Detect which cell encompasses the target text, then output its (X, Y) center coordinate. 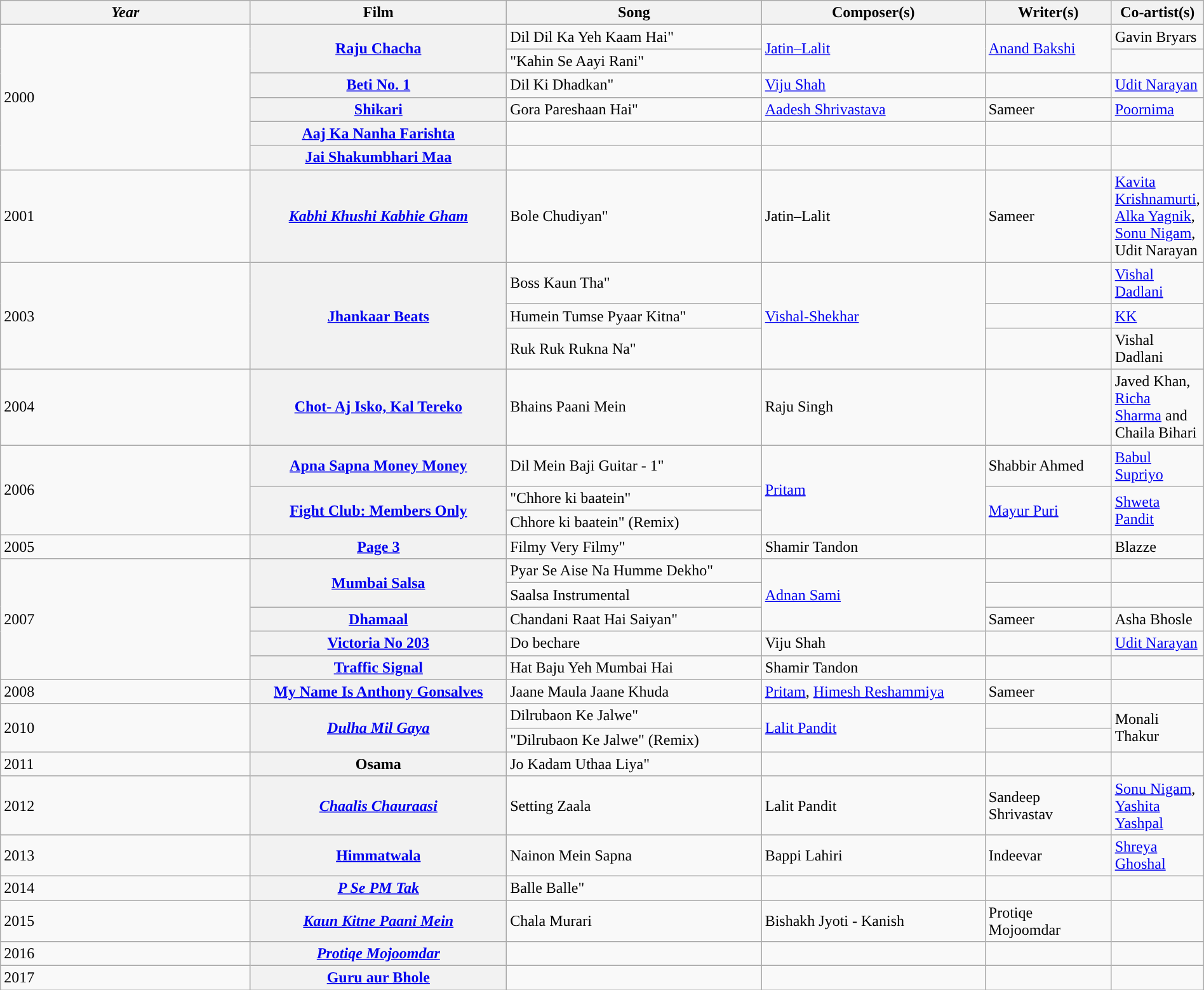
2005 (126, 547)
Jaane Maula Jaane Khuda (634, 692)
Anand Bakshi (1048, 49)
Writer(s) (1048, 13)
Asha Bhosle (1157, 619)
Pritam (873, 489)
Dhamaal (378, 619)
Pritam, Himesh Reshammiya (873, 692)
Chandani Raat Hai Saiyan" (634, 619)
Bappi Lahiri (873, 855)
Setting Zaala (634, 805)
2001 (126, 216)
Javed Khan, Richa Sharma and Chaila Bihari (1157, 406)
Shweta Pandit (1157, 511)
Jhankaar Beats (378, 316)
Song (634, 13)
Dulha Mil Gaya (378, 728)
Kaun Kitne Paani Mein (378, 921)
Traffic Signal (378, 667)
Himmatwala (378, 855)
Sandeep Shrivastav (1048, 805)
2011 (126, 764)
Co-artist(s) (1157, 13)
Chot- Aj Isko, Kal Tereko (378, 406)
Boss Kaun Tha" (634, 283)
Humein Tumse Pyaar Kitna" (634, 316)
Bole Chudiyan" (634, 216)
2012 (126, 805)
Filmy Very Filmy" (634, 547)
Mayur Puri (1048, 511)
Jo Kadam Uthaa Liya" (634, 764)
2010 (126, 728)
Dil Dil Ka Yeh Kaam Hai" (634, 37)
Pyar Se Aise Na Humme Dekho" (634, 571)
Aadesh Shrivastava (873, 109)
Adnan Sami (873, 595)
Year (126, 13)
Indeevar (1048, 855)
2003 (126, 316)
Balle Balle" (634, 888)
Osama (378, 764)
Nainon Mein Sapna (634, 855)
Dilrubaon Ke Jalwe" (634, 716)
Ruk Ruk Rukna Na" (634, 348)
Do bechare (634, 643)
Kavita Krishnamurti, Alka Yagnik, Sonu Nigam, Udit Narayan (1157, 216)
Blazze (1157, 547)
2006 (126, 489)
"Kahin Se Aayi Rani" (634, 61)
Apna Sapna Money Money (378, 465)
Chhore ki baatein" (Remix) (634, 523)
2017 (126, 978)
Aaj Ka Nanha Farishta (378, 133)
2004 (126, 406)
2014 (126, 888)
Film (378, 13)
2007 (126, 619)
Kabhi Khushi Kabhie Gham (378, 216)
Babul Supriyo (1157, 465)
KK (1157, 316)
Raju Chacha (378, 49)
Guru aur Bhole (378, 978)
"Chhore ki baatein" (634, 498)
Jai Shakumbhari Maa (378, 157)
Hat Baju Yeh Mumbai Hai (634, 667)
2008 (126, 692)
2000 (126, 97)
My Name Is Anthony Gonsalves (378, 692)
Monali Thakur (1157, 728)
2015 (126, 921)
Shreya Ghoshal (1157, 855)
"Dilrubaon Ke Jalwe" (Remix) (634, 740)
Sonu Nigam, Yashita Yashpal (1157, 805)
Page 3 (378, 547)
2016 (126, 954)
Fight Club: Members Only (378, 511)
2013 (126, 855)
Vishal-Shekhar (873, 316)
Bishakh Jyoti - Kanish (873, 921)
Gavin Bryars (1157, 37)
Poornima (1157, 109)
Dil Ki Dhadkan" (634, 85)
Bhains Paani Mein (634, 406)
Gora Pareshaan Hai" (634, 109)
Chala Murari (634, 921)
Mumbai Salsa (378, 583)
Saalsa Instrumental (634, 595)
Beti No. 1 (378, 85)
Shikari (378, 109)
Dil Mein Baji Guitar - 1" (634, 465)
Chaalis Chauraasi (378, 805)
Victoria No 203 (378, 643)
Shabbir Ahmed (1048, 465)
Composer(s) (873, 13)
Raju Singh (873, 406)
P Se PM Tak (378, 888)
